Detect which cell encompasses the target text, then output its (X, Y) center coordinate. 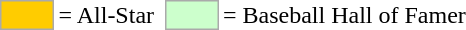
= All-Star (106, 15)
